Locate the cell with the specified text and output its [X, Y] center coordinate. 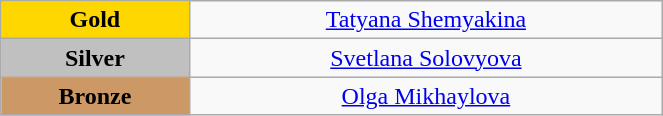
Svetlana Solovyova [426, 58]
Tatyana Shemyakina [426, 20]
Bronze [95, 96]
Gold [95, 20]
Olga Mikhaylova [426, 96]
Silver [95, 58]
